Identify which cell holds the provided text, then report its [x, y] central coordinate. 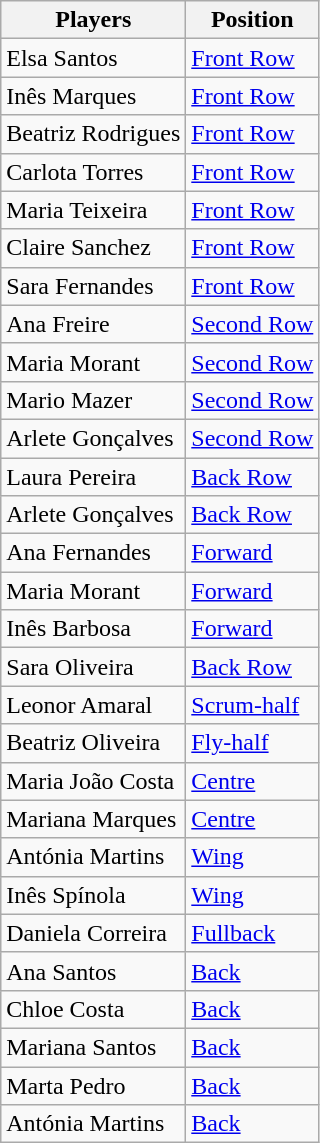
Scrum-half [252, 705]
Inês Barbosa [94, 629]
Inês Marques [94, 96]
Beatriz Oliveira [94, 743]
Mariana Santos [94, 1047]
Laura Pereira [94, 477]
Beatriz Rodrigues [94, 134]
Sara Oliveira [94, 667]
Claire Sanchez [94, 248]
Maria João Costa [94, 781]
Mario Mazer [94, 400]
Mariana Marques [94, 819]
Chloe Costa [94, 1009]
Position [252, 20]
Ana Santos [94, 971]
Ana Fernandes [94, 553]
Inês Spínola [94, 895]
Sara Fernandes [94, 286]
Marta Pedro [94, 1085]
Players [94, 20]
Maria Teixeira [94, 210]
Carlota Torres [94, 172]
Fullback [252, 933]
Fly-half [252, 743]
Elsa Santos [94, 58]
Leonor Amaral [94, 705]
Daniela Correira [94, 933]
Ana Freire [94, 324]
